Locate the cell with the specified text and output its [X, Y] center coordinate. 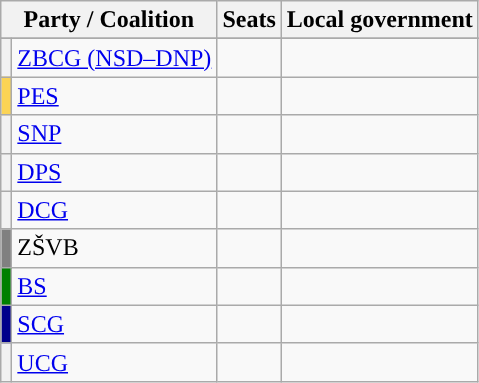
ZBCG (NSD–DNP) [114, 58]
ZŠVB [114, 248]
Local government [380, 20]
Seats [249, 20]
DPS [114, 172]
UCG [114, 362]
SCG [114, 324]
PES [114, 96]
Party / Coalition [109, 20]
BS [114, 286]
SNP [114, 134]
DCG [114, 210]
